Extract the (x, y) coordinate from the center of the cell holding the provided text.  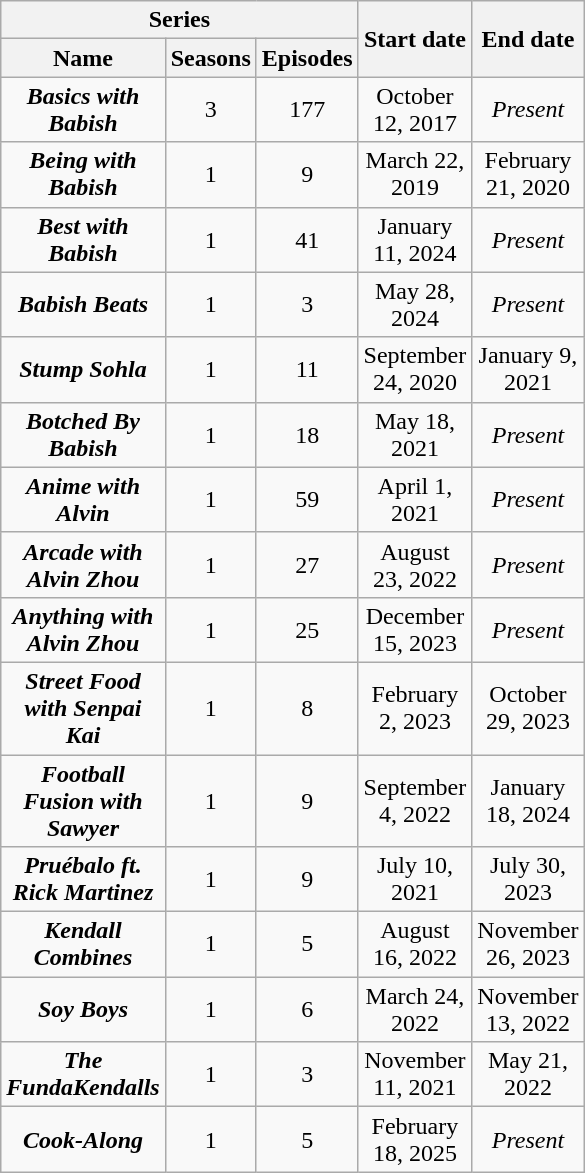
11 (307, 370)
May 21, 2022 (528, 1074)
March 22, 2019 (415, 174)
Cook-Along (83, 1140)
Anything with Alvin Zhou (83, 630)
December 15, 2023 (415, 630)
27 (307, 564)
January 9, 2021 (528, 370)
The FundaKendalls (83, 1074)
Babish Beats (83, 304)
February 2, 2023 (415, 708)
Start date (415, 39)
Botched By Babish (83, 434)
January 18, 2024 (528, 800)
January 11, 2024 (415, 240)
February 18, 2025 (415, 1140)
November 26, 2023 (528, 944)
Name (83, 58)
July 30, 2023 (528, 880)
Being with Babish (83, 174)
Stump Sohla (83, 370)
Arcade with Alvin Zhou (83, 564)
July 10, 2021 (415, 880)
April 1, 2021 (415, 500)
18 (307, 434)
August 23, 2022 (415, 564)
August 16, 2022 (415, 944)
Soy Boys (83, 1010)
Seasons (210, 58)
September 4, 2022 (415, 800)
November 13, 2022 (528, 1010)
8 (307, 708)
6 (307, 1010)
25 (307, 630)
September 24, 2020 (415, 370)
Street Food with Senpai Kai (83, 708)
November 11, 2021 (415, 1074)
February 21, 2020 (528, 174)
Anime with Alvin (83, 500)
Best with Babish (83, 240)
177 (307, 110)
Kendall Combines (83, 944)
May 28, 2024 (415, 304)
October 29, 2023 (528, 708)
Episodes (307, 58)
March 24, 2022 (415, 1010)
59 (307, 500)
Pruébalo ft. Rick Martinez (83, 880)
Football Fusion with Sawyer (83, 800)
October 12, 2017 (415, 110)
Series (180, 20)
May 18, 2021 (415, 434)
End date (528, 39)
41 (307, 240)
Basics with Babish (83, 110)
